Pinpoint the cell where the given text exists, returning its [x, y] midpoint coordinate. 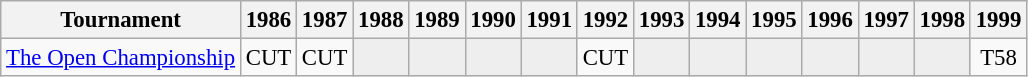
The Open Championship [121, 58]
1997 [886, 20]
1995 [774, 20]
1992 [605, 20]
1991 [549, 20]
1998 [942, 20]
T58 [998, 58]
1996 [830, 20]
1993 [661, 20]
1999 [998, 20]
1990 [493, 20]
Tournament [121, 20]
1994 [718, 20]
1989 [437, 20]
1986 [268, 20]
1987 [325, 20]
1988 [381, 20]
